From the cell containing the given text, extract its center point as (x, y) coordinate. 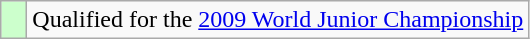
Qualified for the 2009 World Junior Championship (278, 20)
